Scan for the cell matching the given text and deliver its [X, Y] coordinate at center. 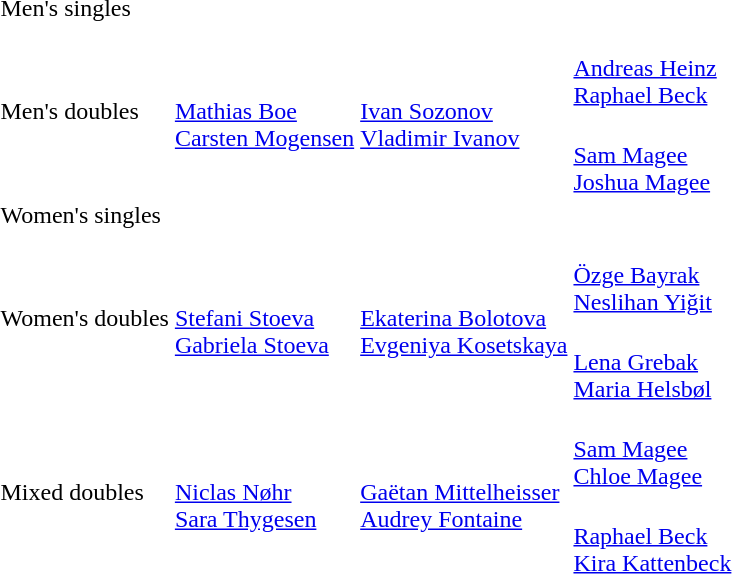
Mathias BoeCarsten Mogensen [264, 112]
Ivan SozonovVladimir Ivanov [464, 112]
Stefani StoevaGabriela Stoeva [264, 318]
Ekaterina BolotovaEvgeniya Kosetskaya [464, 318]
